Capture the cell that displays the provided text and extract its [X, Y] central coordinate. 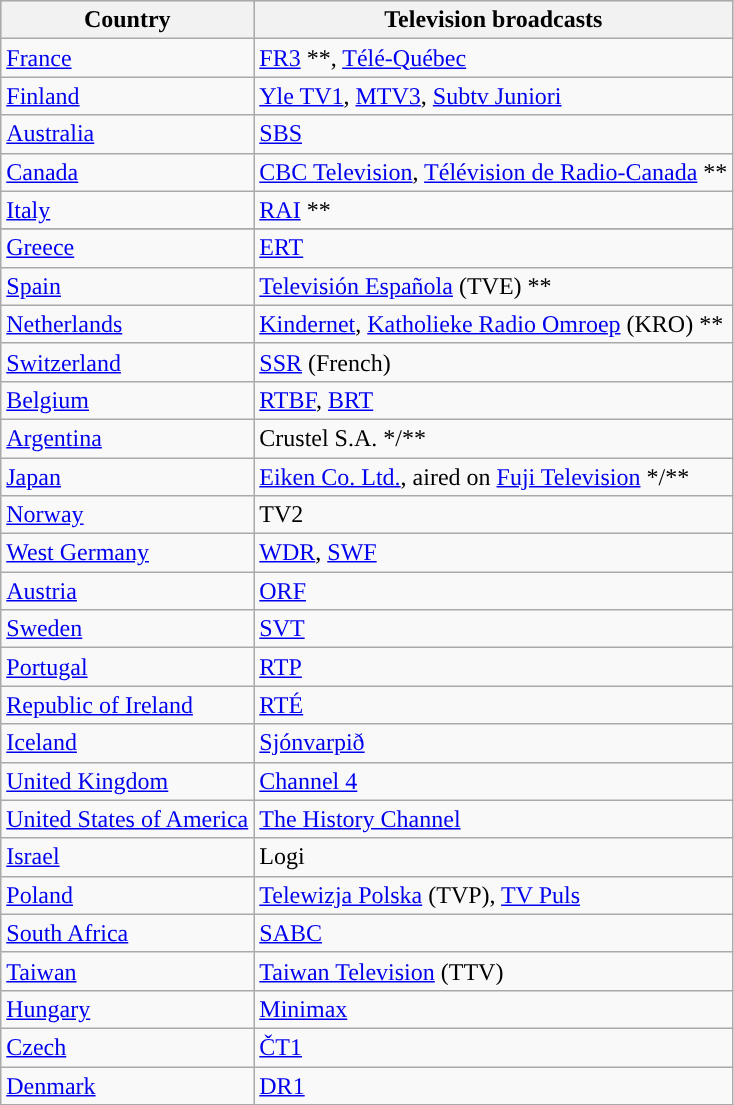
RTBF, BRT [494, 400]
Netherlands [128, 324]
ČT1 [494, 1047]
Kindernet, Katholieke Radio Omroep (KRO) ** [494, 324]
Iceland [128, 743]
Argentina [128, 438]
Telewizja Polska (TVP), TV Puls [494, 895]
United States of America [128, 819]
Australia [128, 134]
Canada [128, 172]
ERT [494, 248]
WDR, SWF [494, 553]
Greece [128, 248]
Czech [128, 1047]
Finland [128, 96]
ORF [494, 591]
Republic of Ireland [128, 705]
Italy [128, 210]
Hungary [128, 1009]
The History Channel [494, 819]
Logi [494, 857]
Television broadcasts [494, 20]
SVT [494, 629]
Televisión Española (TVE) ** [494, 286]
Yle TV1, MTV3, Subtv Juniori [494, 96]
South Africa [128, 933]
Poland [128, 895]
Israel [128, 857]
Belgium [128, 400]
SABC [494, 933]
Crustel S.A. */** [494, 438]
Spain [128, 286]
RAI ** [494, 210]
FR3 **, Télé-Québec [494, 58]
Norway [128, 515]
West Germany [128, 553]
Channel 4 [494, 781]
Taiwan [128, 971]
RTP [494, 667]
Sjónvarpið [494, 743]
RTÉ [494, 705]
SBS [494, 134]
Eiken Co. Ltd., aired on Fuji Television */** [494, 477]
Switzerland [128, 362]
Japan [128, 477]
United Kingdom [128, 781]
DR1 [494, 1085]
TV2 [494, 515]
SSR (French) [494, 362]
Austria [128, 591]
Denmark [128, 1085]
France [128, 58]
Taiwan Television (TTV) [494, 971]
Minimax [494, 1009]
Sweden [128, 629]
CBC Television, Télévision de Radio-Canada ** [494, 172]
Portugal [128, 667]
Country [128, 20]
